Extract the [X, Y] coordinate from the center of the cell holding the provided text.  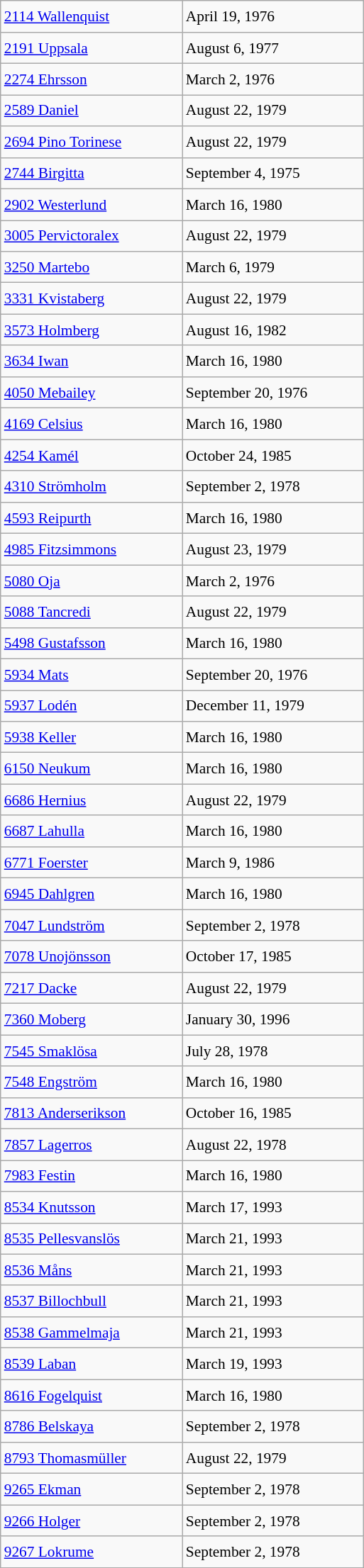
2902 Westerlund [92, 204]
7548 Engström [92, 1082]
5498 Gustafsson [92, 643]
4050 Mebailey [92, 393]
6771 Foerster [92, 863]
7217 Dacke [92, 987]
4169 Celsius [92, 424]
8536 Måns [92, 1270]
September 4, 1975 [272, 173]
October 16, 1985 [272, 1113]
5088 Tancredi [92, 612]
9267 Lokrume [92, 1552]
9265 Ekman [92, 1489]
7983 Festin [92, 1176]
April 19, 1976 [272, 16]
8539 Laban [92, 1364]
7545 Smaklösa [92, 1051]
2744 Birgitta [92, 173]
4310 Strömholm [92, 486]
March 9, 1986 [272, 863]
8537 Billochbull [92, 1301]
January 30, 1996 [272, 1019]
5938 Keller [92, 737]
3573 Holmberg [92, 330]
August 22, 1978 [272, 1144]
July 28, 1978 [272, 1051]
4985 Fitzsimmons [92, 549]
4254 Kamél [92, 455]
8786 Belskaya [92, 1426]
March 17, 1993 [272, 1207]
8534 Knutsson [92, 1207]
March 6, 1979 [272, 267]
3331 Kvistaberg [92, 298]
3634 Iwan [92, 361]
7857 Lagerros [92, 1144]
6686 Hernius [92, 800]
8538 Gammelmaja [92, 1333]
2114 Wallenquist [92, 16]
October 17, 1985 [272, 956]
6945 Dahlgren [92, 894]
8535 Pellesvanslös [92, 1238]
6687 Lahulla [92, 831]
October 24, 1985 [272, 455]
2274 Ehrsson [92, 79]
August 23, 1979 [272, 549]
7078 Unojönsson [92, 956]
August 16, 1982 [272, 330]
4593 Reipurth [92, 517]
7813 Anderserikson [92, 1113]
3005 Pervictoralex [92, 236]
3250 Martebo [92, 267]
March 19, 1993 [272, 1364]
2694 Pino Torinese [92, 142]
5937 Lodén [92, 706]
2191 Uppsala [92, 47]
2589 Daniel [92, 111]
9266 Holger [92, 1521]
December 11, 1979 [272, 706]
August 6, 1977 [272, 47]
8616 Fogelquist [92, 1395]
7360 Moberg [92, 1019]
6150 Neukum [92, 768]
5934 Mats [92, 674]
8793 Thomasmüller [92, 1457]
7047 Lundström [92, 925]
5080 Oja [92, 581]
